Find where the given text appears and provide that cell's center as (X, Y) coordinate. 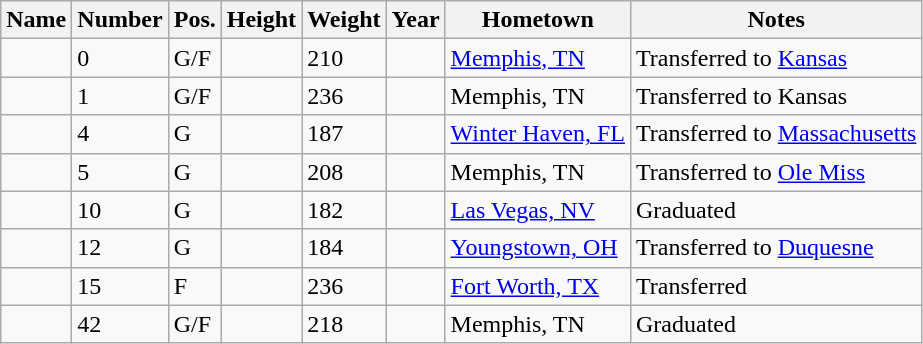
184 (344, 248)
210 (344, 58)
4 (120, 134)
Number (120, 20)
182 (344, 210)
5 (120, 172)
Notes (776, 20)
Pos. (194, 20)
F (194, 286)
Transferred to Duquesne (776, 248)
42 (120, 324)
218 (344, 324)
Las Vegas, NV (538, 210)
Transferred (776, 286)
Name (36, 20)
1 (120, 96)
Fort Worth, TX (538, 286)
Youngstown, OH (538, 248)
Winter Haven, FL (538, 134)
12 (120, 248)
Height (261, 20)
Year (416, 20)
15 (120, 286)
Transferred to Ole Miss (776, 172)
208 (344, 172)
0 (120, 58)
10 (120, 210)
Weight (344, 20)
Transferred to Massachusetts (776, 134)
187 (344, 134)
Hometown (538, 20)
